From the cell containing the given text, extract its center point as (X, Y) coordinate. 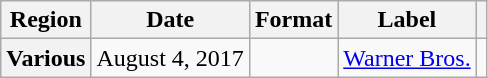
Various (46, 58)
August 4, 2017 (170, 58)
Label (407, 20)
Warner Bros. (407, 58)
Region (46, 20)
Format (293, 20)
Date (170, 20)
